Provide the [x, y] coordinate of the cell's center where the given text is located.  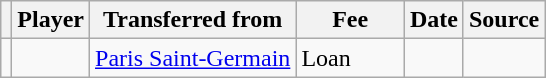
Player [51, 20]
Transferred from [193, 20]
Fee [350, 20]
Paris Saint-Germain [193, 58]
Date [434, 20]
Source [504, 20]
Loan [350, 58]
